Determine the (X, Y) coordinate at the center of the cell enclosing the given text.  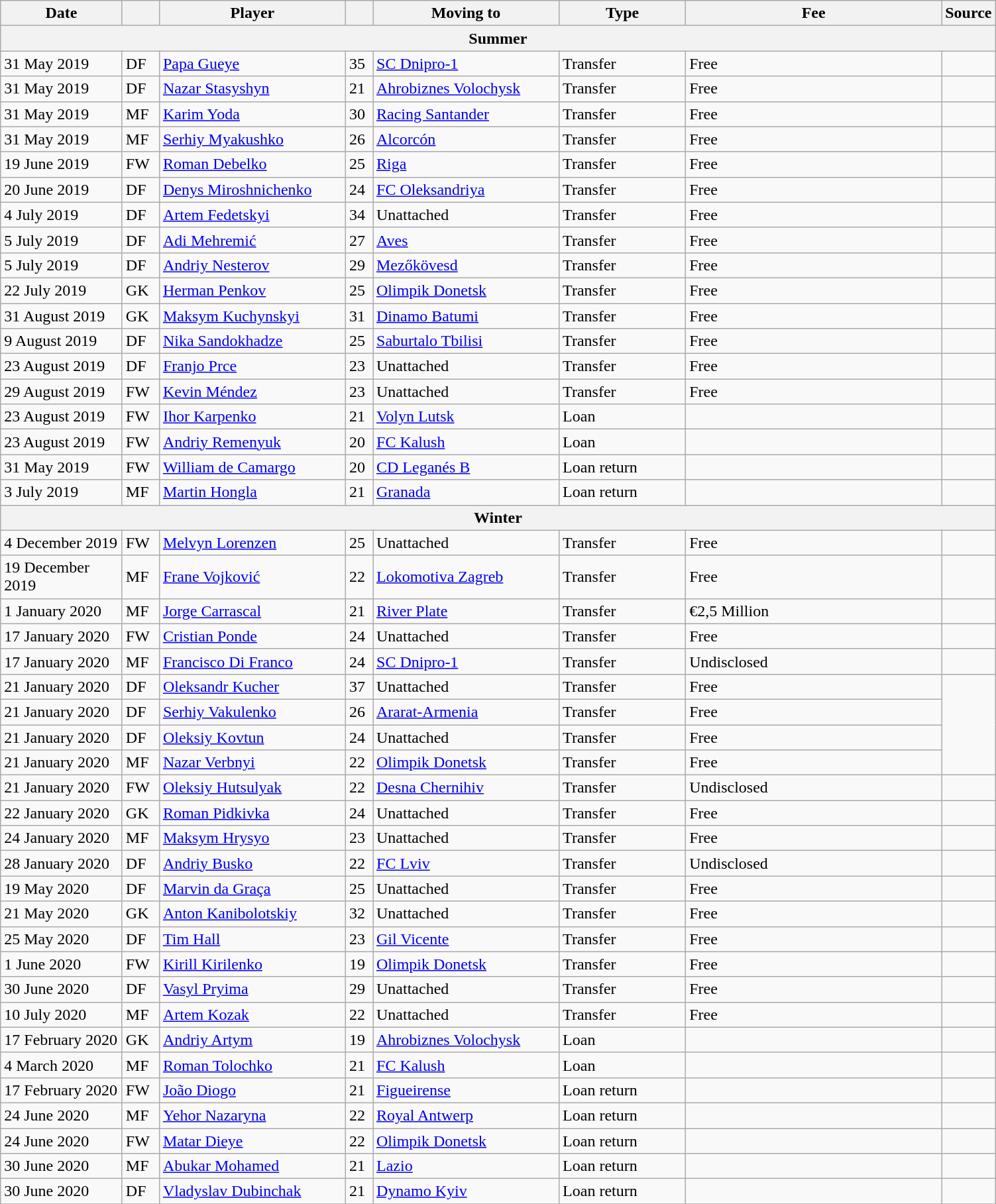
4 December 2019 (62, 543)
Martin Hongla (252, 492)
22 July 2019 (62, 290)
Andriy Busko (252, 863)
19 May 2020 (62, 889)
€2,5 Million (814, 611)
Serhiy Vakulenko (252, 712)
Serhiy Myakushko (252, 139)
Desna Chernihiv (465, 788)
Adi Mehremić (252, 240)
Roman Debelko (252, 164)
Yehor Nazaryna (252, 1115)
Kirill Kirilenko (252, 964)
Mezőkövesd (465, 265)
22 January 2020 (62, 813)
João Diogo (252, 1090)
Artem Fedetskyi (252, 215)
Figueirense (465, 1090)
1 January 2020 (62, 611)
River Plate (465, 611)
37 (359, 686)
Vladyslav Dubinchak (252, 1191)
Nika Sandokhadze (252, 341)
28 January 2020 (62, 863)
Melvyn Lorenzen (252, 543)
Roman Pidkivka (252, 813)
31 August 2019 (62, 316)
Denys Miroshnichenko (252, 190)
Dinamo Batumi (465, 316)
Volyn Lutsk (465, 417)
Cristian Ponde (252, 636)
Type (623, 13)
Moving to (465, 13)
4 March 2020 (62, 1065)
William de Camargo (252, 467)
Papa Gueye (252, 64)
1 June 2020 (62, 964)
Herman Penkov (252, 290)
35 (359, 64)
Date (62, 13)
Andriy Nesterov (252, 265)
Saburtalo Tbilisi (465, 341)
31 (359, 316)
Anton Kanibolotskiy (252, 914)
Gil Vicente (465, 939)
FC Lviv (465, 863)
Abukar Mohamed (252, 1166)
25 May 2020 (62, 939)
Ararat-Armenia (465, 712)
Frane Vojković (252, 576)
Summer (498, 38)
10 July 2020 (62, 1014)
Oleksiy Kovtun (252, 738)
29 August 2019 (62, 392)
30 (359, 114)
Karim Yoda (252, 114)
Maksym Hrysyo (252, 838)
Riga (465, 164)
27 (359, 240)
Jorge Carrascal (252, 611)
Player (252, 13)
CD Leganés B (465, 467)
Andriy Artym (252, 1040)
Alcorcón (465, 139)
Maksym Kuchynskyi (252, 316)
34 (359, 215)
32 (359, 914)
20 June 2019 (62, 190)
Oleksandr Kucher (252, 686)
Racing Santander (465, 114)
Granada (465, 492)
3 July 2019 (62, 492)
Roman Tolochko (252, 1065)
Nazar Verbnyi (252, 763)
Aves (465, 240)
19 December 2019 (62, 576)
Francisco Di Franco (252, 661)
Vasyl Pryima (252, 989)
Lazio (465, 1166)
Artem Kozak (252, 1014)
Winter (498, 518)
4 July 2019 (62, 215)
9 August 2019 (62, 341)
Tim Hall (252, 939)
Source (969, 13)
Oleksiy Hutsulyak (252, 788)
Nazar Stasyshyn (252, 89)
Royal Antwerp (465, 1115)
Ihor Karpenko (252, 417)
Dynamo Kyiv (465, 1191)
Matar Dieye (252, 1140)
Andriy Remenyuk (252, 442)
19 June 2019 (62, 164)
Kevin Méndez (252, 392)
Franjo Prce (252, 366)
Fee (814, 13)
21 May 2020 (62, 914)
Marvin da Graça (252, 889)
FC Oleksandriya (465, 190)
Lokomotiva Zagreb (465, 576)
24 January 2020 (62, 838)
